Identify which cell holds the provided text, then report its [x, y] central coordinate. 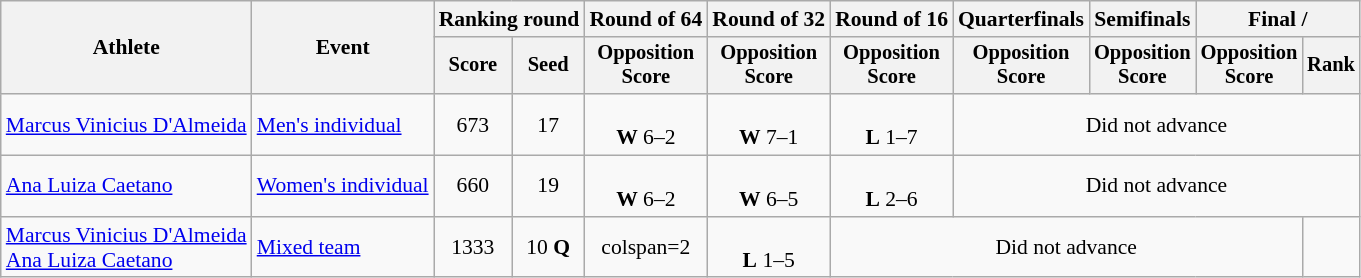
Ranking round [510, 19]
Marcus Vinicius D'AlmeidaAna Luiza Caetano [126, 248]
673 [473, 124]
Athlete [126, 48]
Rank [1331, 66]
Semifinals [1142, 19]
19 [548, 186]
Round of 16 [892, 19]
Seed [548, 66]
Final / [1278, 19]
Men's individual [343, 124]
Round of 64 [646, 19]
W 6–5 [768, 186]
Marcus Vinicius D'Almeida [126, 124]
660 [473, 186]
Event [343, 48]
colspan=2 [646, 248]
W 7–1 [768, 124]
Mixed team [343, 248]
Women's individual [343, 186]
Quarterfinals [1021, 19]
Score [473, 66]
L 2–6 [892, 186]
L 1–7 [892, 124]
1333 [473, 248]
L 1–5 [768, 248]
10 Q [548, 248]
Round of 32 [768, 19]
Ana Luiza Caetano [126, 186]
17 [548, 124]
